Return the [x, y] coordinate for the center point of the cell that contains the specified text.  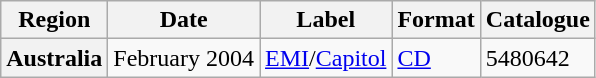
Date [184, 20]
Region [54, 20]
5480642 [538, 58]
Australia [54, 58]
February 2004 [184, 58]
Format [436, 20]
CD [436, 58]
Label [326, 20]
Catalogue [538, 20]
EMI/Capitol [326, 58]
